Capture the cell that displays the provided text and extract its [x, y] central coordinate. 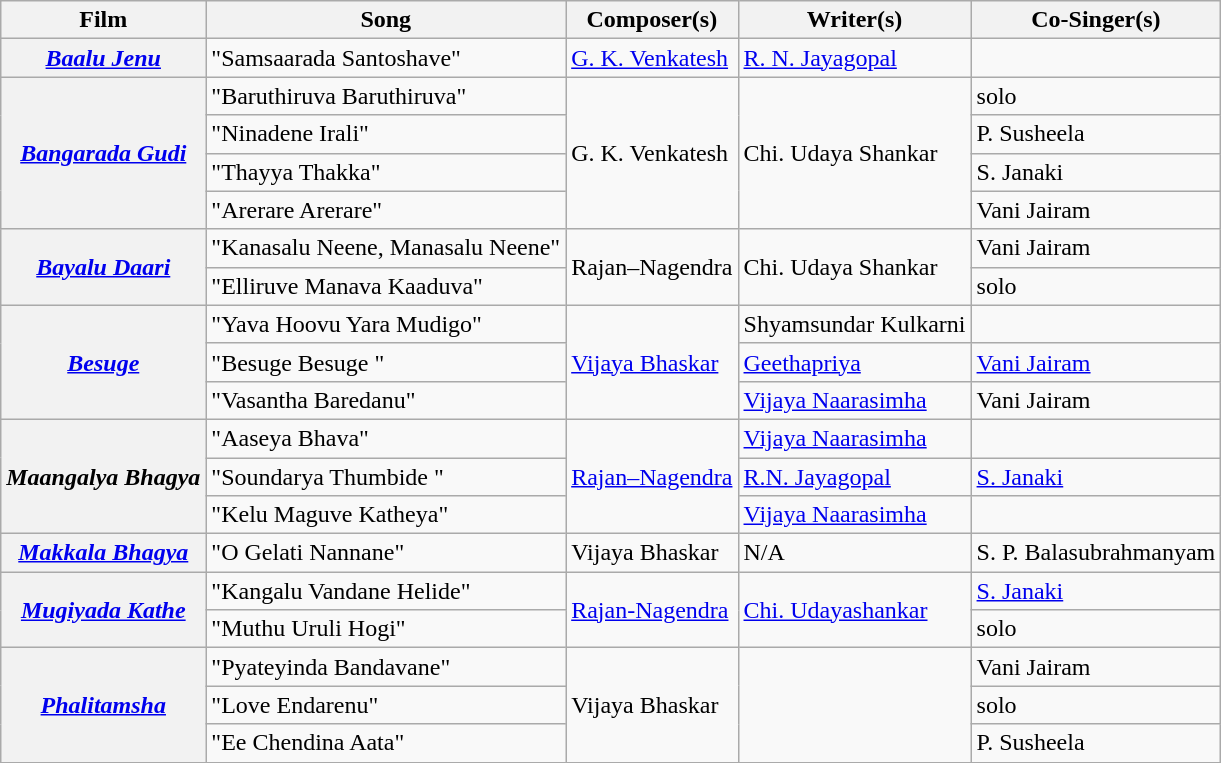
Shyamsundar Kulkarni [854, 324]
"Besuge Besuge " [386, 362]
Bayalu Daari [104, 267]
"Soundarya Thumbide " [386, 477]
"Kanasalu Neene, Manasalu Neene" [386, 248]
"Aaseya Bhava" [386, 438]
Film [104, 20]
"Thayya Thakka" [386, 172]
Chi. Udayashankar [854, 610]
"Ninadene Irali" [386, 134]
Composer(s) [652, 20]
Rajan-Nagendra [652, 610]
Writer(s) [854, 20]
"Kelu Maguve Katheya" [386, 515]
"Vasantha Baredanu" [386, 400]
Mugiyada Kathe [104, 610]
"Arerare Arerare" [386, 210]
Maangalya Bhagya [104, 476]
"O Gelati Nannane" [386, 553]
R.N. Jayagopal [854, 477]
S. P. Balasubrahmanyam [1096, 553]
R. N. Jayagopal [854, 58]
"Love Endarenu" [386, 705]
"Ee Chendina Aata" [386, 743]
Geethapriya [854, 362]
Makkala Bhagya [104, 553]
Co-Singer(s) [1096, 20]
"Baruthiruva Baruthiruva" [386, 96]
"Samsaarada Santoshave" [386, 58]
Bangarada Gudi [104, 153]
Phalitamsha [104, 705]
Song [386, 20]
Baalu Jenu [104, 58]
Besuge [104, 362]
N/A [854, 553]
"Pyateyinda Bandavane" [386, 667]
"Muthu Uruli Hogi" [386, 629]
"Elliruve Manava Kaaduva" [386, 286]
"Kangalu Vandane Helide" [386, 591]
"Yava Hoovu Yara Mudigo" [386, 324]
